Return (x, y) of the center of cell containing provided text 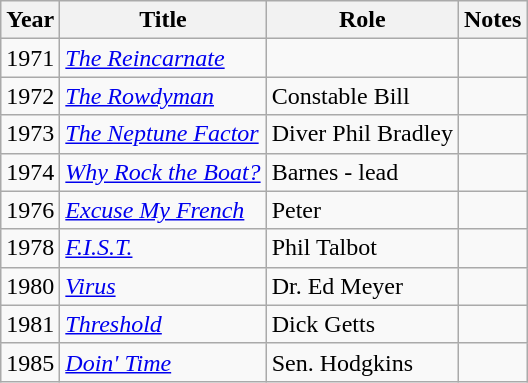
1978 (30, 248)
1972 (30, 96)
The Rowdyman (163, 96)
The Neptune Factor (163, 134)
Dick Getts (362, 324)
Threshold (163, 324)
Year (30, 20)
F.I.S.T. (163, 248)
1973 (30, 134)
1985 (30, 362)
1974 (30, 172)
Excuse My French (163, 210)
1971 (30, 58)
Sen. Hodgkins (362, 362)
Doin' Time (163, 362)
Why Rock the Boat? (163, 172)
Constable Bill (362, 96)
The Reincarnate (163, 58)
1980 (30, 286)
1981 (30, 324)
Dr. Ed Meyer (362, 286)
Role (362, 20)
Phil Talbot (362, 248)
Notes (493, 20)
Peter (362, 210)
Virus (163, 286)
Diver Phil Bradley (362, 134)
Barnes - lead (362, 172)
1976 (30, 210)
Title (163, 20)
